Pinpoint the cell where the given text exists, returning its [X, Y] midpoint coordinate. 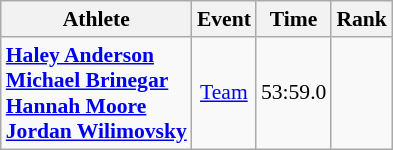
Athlete [96, 19]
Event [224, 19]
Haley AndersonMichael BrinegarHannah MooreJordan Wilimovsky [96, 93]
Time [294, 19]
Team [224, 93]
Rank [362, 19]
53:59.0 [294, 93]
